Capture the cell that displays the provided text and extract its (x, y) central coordinate. 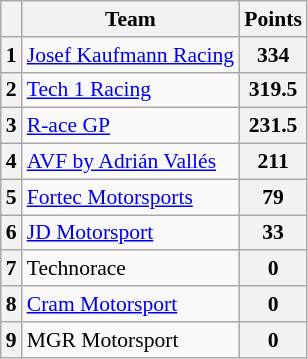
JD Motorsport (131, 233)
Points (273, 19)
2 (12, 90)
1 (12, 55)
R-ace GP (131, 126)
9 (12, 340)
Cram Motorsport (131, 304)
231.5 (273, 126)
MGR Motorsport (131, 340)
8 (12, 304)
5 (12, 197)
3 (12, 126)
Tech 1 Racing (131, 90)
334 (273, 55)
7 (12, 269)
Josef Kaufmann Racing (131, 55)
Fortec Motorsports (131, 197)
319.5 (273, 90)
AVF by Adrián Vallés (131, 162)
6 (12, 233)
33 (273, 233)
Technorace (131, 269)
211 (273, 162)
79 (273, 197)
Team (131, 19)
4 (12, 162)
